Capture the cell that displays the provided text and extract its (X, Y) central coordinate. 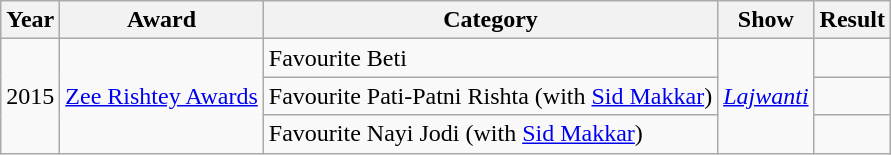
Result (852, 20)
Award (162, 20)
Favourite Beti (490, 58)
Year (30, 20)
Favourite Pati-Patni Rishta (with Sid Makkar) (490, 96)
Favourite Nayi Jodi (with Sid Makkar) (490, 134)
Lajwanti (766, 96)
2015 (30, 96)
Zee Rishtey Awards (162, 96)
Show (766, 20)
Category (490, 20)
